Return [x, y] of the center of cell containing provided text 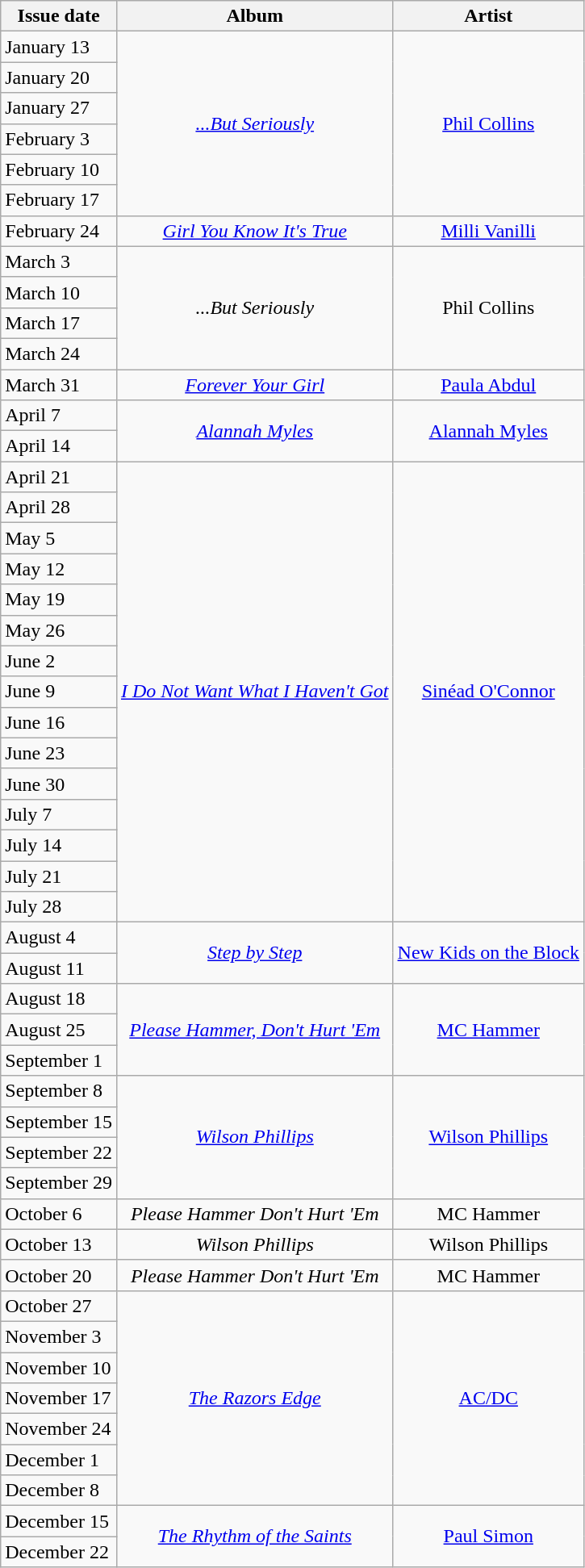
April 7 [59, 416]
November 24 [59, 1429]
June 16 [59, 722]
March 17 [59, 323]
Forever Your Girl [255, 385]
July 14 [59, 845]
December 15 [59, 1521]
October 13 [59, 1244]
Girl You Know It's True [255, 231]
Artist [488, 16]
January 13 [59, 47]
Paula Abdul [488, 385]
February 17 [59, 200]
Milli Vanilli [488, 231]
AC/DC [488, 1398]
March 24 [59, 353]
I Do Not Want What I Haven't Got [255, 692]
Step by Step [255, 953]
December 1 [59, 1460]
July 21 [59, 876]
December 8 [59, 1491]
April 28 [59, 508]
August 18 [59, 999]
June 30 [59, 784]
February 3 [59, 139]
Issue date [59, 16]
September 29 [59, 1183]
December 22 [59, 1552]
September 8 [59, 1091]
September 1 [59, 1060]
October 20 [59, 1275]
July 28 [59, 907]
February 24 [59, 231]
January 20 [59, 77]
May 5 [59, 538]
June 2 [59, 661]
Paul Simon [488, 1537]
August 11 [59, 968]
November 17 [59, 1399]
May 12 [59, 569]
Album [255, 16]
August 25 [59, 1030]
January 27 [59, 108]
March 3 [59, 261]
March 10 [59, 292]
October 27 [59, 1306]
New Kids on the Block [488, 953]
February 10 [59, 169]
July 7 [59, 814]
The Rhythm of the Saints [255, 1537]
November 3 [59, 1336]
May 26 [59, 630]
May 19 [59, 600]
Please Hammer, Don't Hurt 'Em [255, 1030]
June 23 [59, 753]
April 21 [59, 477]
April 14 [59, 446]
June 9 [59, 692]
August 4 [59, 938]
November 10 [59, 1368]
The Razors Edge [255, 1398]
October 6 [59, 1214]
Sinéad O'Connor [488, 692]
September 22 [59, 1152]
March 31 [59, 385]
September 15 [59, 1122]
